Return [X, Y] of the center of cell containing provided text 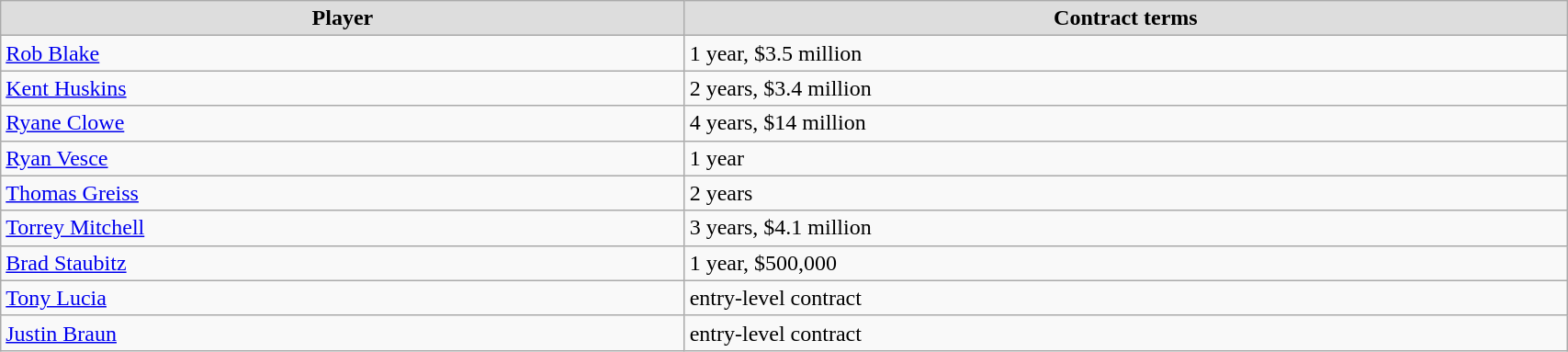
2 years [1126, 193]
Justin Braun [343, 333]
3 years, $4.1 million [1126, 228]
Rob Blake [343, 53]
4 years, $14 million [1126, 123]
1 year [1126, 158]
1 year, $3.5 million [1126, 53]
Tony Lucia [343, 298]
1 year, $500,000 [1126, 263]
Torrey Mitchell [343, 228]
2 years, $3.4 million [1126, 88]
Ryane Clowe [343, 123]
Player [343, 18]
Thomas Greiss [343, 193]
Brad Staubitz [343, 263]
Contract terms [1126, 18]
Kent Huskins [343, 88]
Ryan Vesce [343, 158]
